Scan for the cell matching the given text and deliver its [X, Y] coordinate at center. 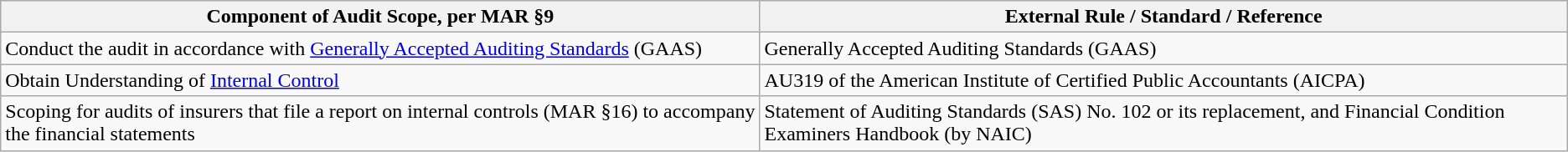
Obtain Understanding of Internal Control [380, 80]
External Rule / Standard / Reference [1163, 17]
Statement of Auditing Standards (SAS) No. 102 or its replacement, and Financial Condition Examiners Handbook (by NAIC) [1163, 124]
AU319 of the American Institute of Certified Public Accountants (AICPA) [1163, 80]
Conduct the audit in accordance with Generally Accepted Auditing Standards (GAAS) [380, 48]
Scoping for audits of insurers that file a report on internal controls (MAR §16) to accompany the financial statements [380, 124]
Component of Audit Scope, per MAR §9 [380, 17]
Generally Accepted Auditing Standards (GAAS) [1163, 48]
